Capture the cell that displays the provided text and extract its (x, y) central coordinate. 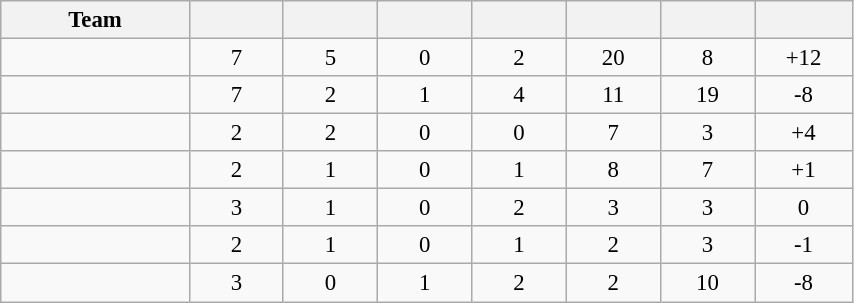
11 (613, 95)
10 (707, 283)
+1 (804, 170)
+12 (804, 58)
19 (707, 95)
5 (330, 58)
+4 (804, 133)
-1 (804, 245)
4 (519, 95)
Team (95, 20)
20 (613, 58)
